Output the [x, y] coordinate of the center of the cell containing the given text.  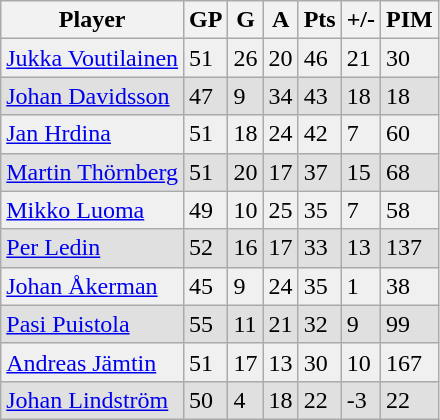
Pts [320, 20]
1 [360, 286]
55 [206, 324]
+/- [360, 20]
Per Ledin [92, 248]
42 [320, 134]
-3 [360, 400]
38 [410, 286]
GP [206, 20]
15 [360, 172]
167 [410, 362]
Johan Lindström [92, 400]
32 [320, 324]
99 [410, 324]
137 [410, 248]
Johan Davidsson [92, 96]
Martin Thörnberg [92, 172]
68 [410, 172]
26 [246, 58]
Pasi Puistola [92, 324]
45 [206, 286]
25 [280, 210]
52 [206, 248]
16 [246, 248]
60 [410, 134]
34 [280, 96]
A [280, 20]
46 [320, 58]
58 [410, 210]
G [246, 20]
4 [246, 400]
43 [320, 96]
11 [246, 324]
Johan Åkerman [92, 286]
Player [92, 20]
33 [320, 248]
37 [320, 172]
Mikko Luoma [92, 210]
Jan Hrdina [92, 134]
Andreas Jämtin [92, 362]
50 [206, 400]
Jukka Voutilainen [92, 58]
47 [206, 96]
49 [206, 210]
PIM [410, 20]
